Locate the cell with the specified text and output its [X, Y] center coordinate. 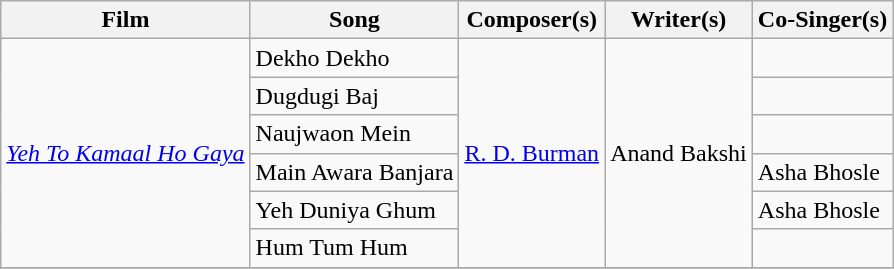
Hum Tum Hum [354, 248]
R. D. Burman [532, 153]
Writer(s) [679, 20]
Yeh To Kamaal Ho Gaya [126, 153]
Anand Bakshi [679, 153]
Composer(s) [532, 20]
Main Awara Banjara [354, 172]
Naujwaon Mein [354, 134]
Dugdugi Baj [354, 96]
Song [354, 20]
Film [126, 20]
Co-Singer(s) [822, 20]
Dekho Dekho [354, 58]
Yeh Duniya Ghum [354, 210]
